Provide the [X, Y] coordinate of the cell's center where the given text is located.  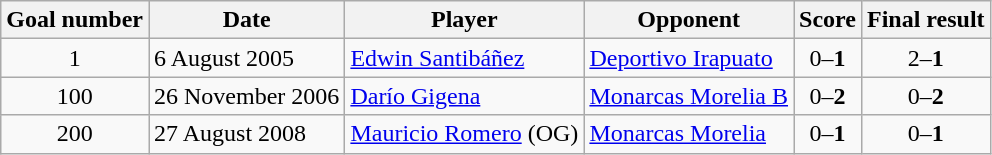
Opponent [689, 20]
Monarcas Morelia B [689, 96]
100 [75, 96]
1 [75, 58]
Edwin Santibáñez [464, 58]
Monarcas Morelia [689, 134]
27 August 2008 [246, 134]
200 [75, 134]
Score [828, 20]
6 August 2005 [246, 58]
2–1 [926, 58]
Deportivo Irapuato [689, 58]
Player [464, 20]
Mauricio Romero (OG) [464, 134]
Goal number [75, 20]
Darío Gigena [464, 96]
26 November 2006 [246, 96]
Final result [926, 20]
Date [246, 20]
